Provide the [x, y] coordinate of the cell's center where the given text is located.  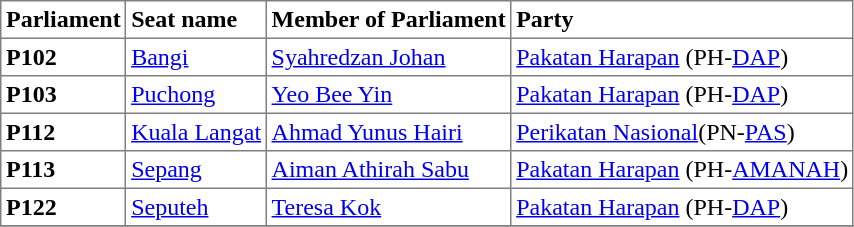
P103 [64, 95]
Syahredzan Johan [388, 57]
Pakatan Harapan (PH-AMANAH) [682, 170]
P113 [64, 170]
Yeo Bee Yin [388, 95]
Puchong [196, 95]
P112 [64, 132]
Seat name [196, 20]
P102 [64, 57]
Bangi [196, 57]
Parliament [64, 20]
Sepang [196, 170]
Perikatan Nasional(PN-PAS) [682, 132]
Teresa Kok [388, 207]
Party [682, 20]
Member of Parliament [388, 20]
Ahmad Yunus Hairi [388, 132]
Aiman Athirah Sabu [388, 170]
Kuala Langat [196, 132]
Seputeh [196, 207]
P122 [64, 207]
